Return (x, y) of the center of cell containing provided text 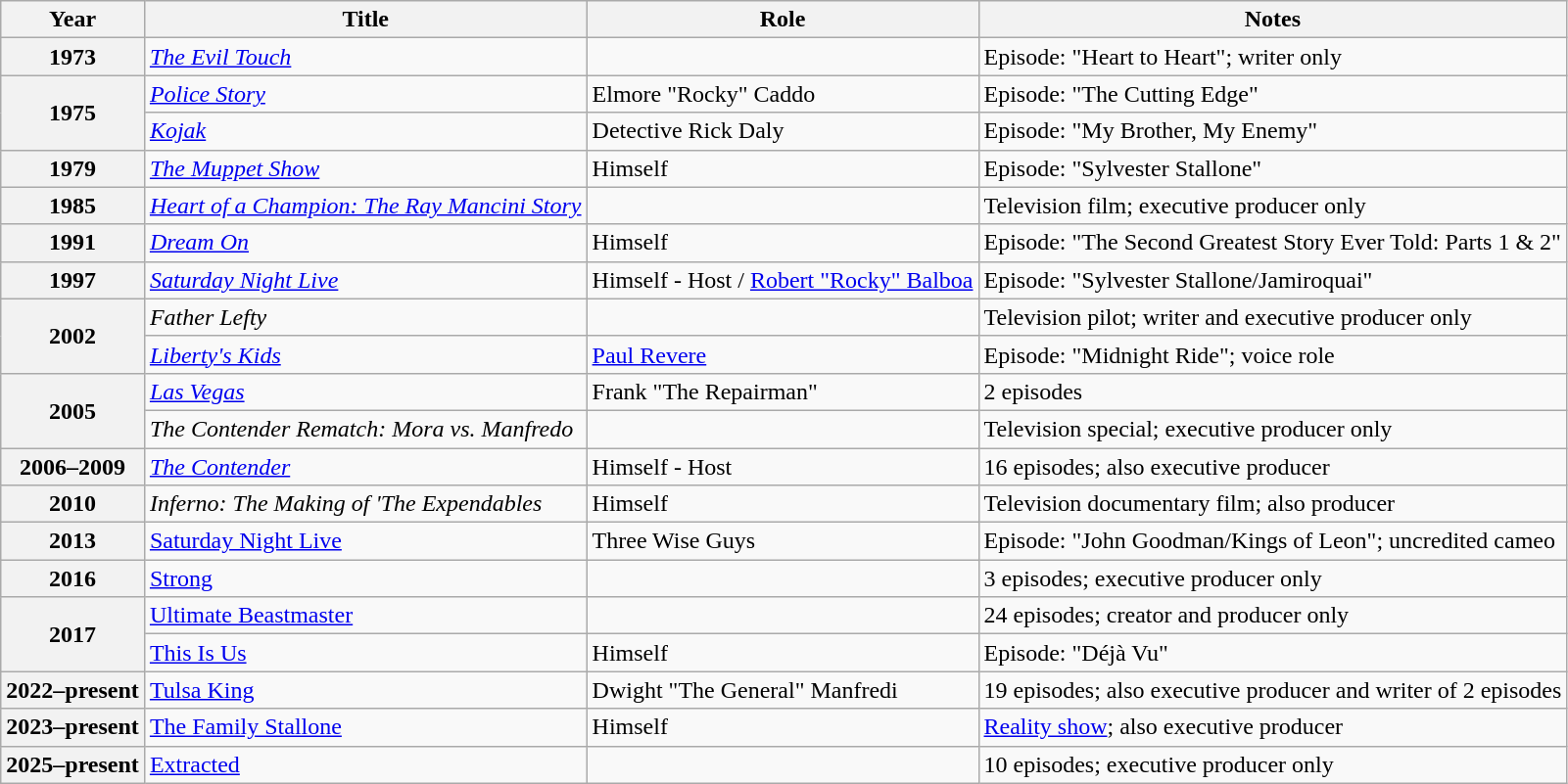
Las Vegas (365, 392)
1979 (72, 168)
Himself - Host (783, 467)
Police Story (365, 94)
This Is Us (365, 653)
Dream On (365, 243)
2010 (72, 504)
The Muppet Show (365, 168)
Television special; executive producer only (1273, 429)
The Contender Rematch: Mora vs. Manfredo (365, 429)
Tulsa King (365, 690)
Notes (1273, 20)
Episode: "Déjà Vu" (1273, 653)
Episode: "John Goodman/Kings of Leon"; uncredited cameo (1273, 541)
19 episodes; also executive producer and writer of 2 episodes (1273, 690)
1997 (72, 280)
Episode: "Midnight Ride"; voice role (1273, 354)
Year (72, 20)
2006–2009 (72, 467)
Episode: "Sylvester Stallone/Jamiroquai" (1273, 280)
Television film; executive producer only (1273, 206)
Television pilot; writer and executive producer only (1273, 317)
1975 (72, 113)
Episode: "Sylvester Stallone" (1273, 168)
Reality show; also executive producer (1273, 727)
Ultimate Beastmaster (365, 616)
Liberty's Kids (365, 354)
Paul Revere (783, 354)
Frank "The Repairman" (783, 392)
Role (783, 20)
1991 (72, 243)
2013 (72, 541)
16 episodes; also executive producer (1273, 467)
1973 (72, 57)
Kojak (365, 131)
Father Lefty (365, 317)
The Family Stallone (365, 727)
2017 (72, 634)
Three Wise Guys (783, 541)
Heart of a Champion: The Ray Mancini Story (365, 206)
Title (365, 20)
The Evil Touch (365, 57)
Television documentary film; also producer (1273, 504)
Strong (365, 578)
1985 (72, 206)
10 episodes; executive producer only (1273, 764)
Elmore "Rocky" Caddo (783, 94)
Dwight "The General" Manfredi (783, 690)
2025–present (72, 764)
24 episodes; creator and producer only (1273, 616)
3 episodes; executive producer only (1273, 578)
Episode: "Heart to Heart"; writer only (1273, 57)
Extracted (365, 764)
Episode: "My Brother, My Enemy" (1273, 131)
Inferno: The Making of 'The Expendables (365, 504)
Episode: "The Second Greatest Story Ever Told: Parts 1 & 2" (1273, 243)
2016 (72, 578)
Himself - Host / Robert "Rocky" Balboa (783, 280)
2023–present (72, 727)
The Contender (365, 467)
Episode: "The Cutting Edge" (1273, 94)
2002 (72, 336)
2005 (72, 410)
2 episodes (1273, 392)
Detective Rick Daly (783, 131)
2022–present (72, 690)
